Output the (x, y) coordinate of the center of the cell containing the given text.  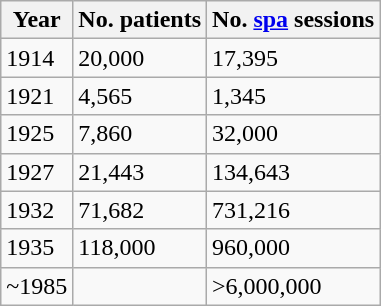
1,345 (294, 96)
17,395 (294, 58)
1927 (37, 172)
>6,000,000 (294, 286)
118,000 (140, 248)
Year (37, 20)
1921 (37, 96)
4,565 (140, 96)
960,000 (294, 248)
No. patients (140, 20)
1925 (37, 134)
1932 (37, 210)
20,000 (140, 58)
1914 (37, 58)
No. spa sessions (294, 20)
731,216 (294, 210)
7,860 (140, 134)
32,000 (294, 134)
~1985 (37, 286)
21,443 (140, 172)
134,643 (294, 172)
1935 (37, 248)
71,682 (140, 210)
